Scan for the cell matching the given text and deliver its [x, y] coordinate at center. 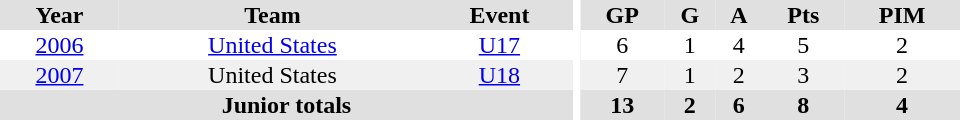
G [690, 15]
A [738, 15]
5 [804, 45]
2006 [60, 45]
U18 [500, 75]
3 [804, 75]
Team [272, 15]
Pts [804, 15]
Junior totals [286, 105]
7 [622, 75]
Event [500, 15]
U17 [500, 45]
13 [622, 105]
2007 [60, 75]
Year [60, 15]
PIM [902, 15]
8 [804, 105]
GP [622, 15]
